Capture the cell that displays the provided text and extract its (X, Y) central coordinate. 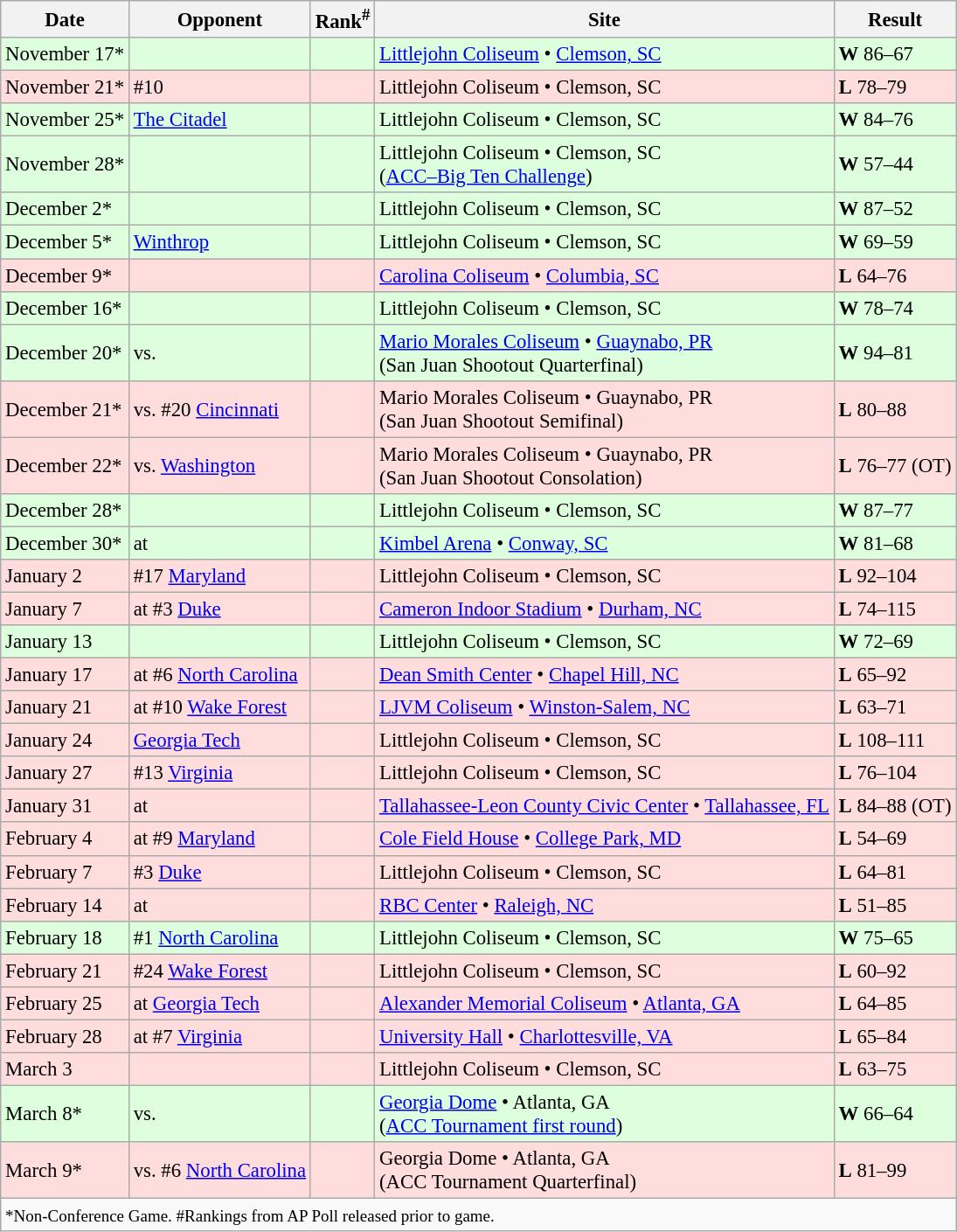
Date (65, 19)
Mario Morales Coliseum • Guaynabo, PR(San Juan Shootout Quarterfinal) (605, 353)
February 25 (65, 1004)
at #9 Maryland (219, 839)
Georgia Tech (219, 741)
Mario Morales Coliseum • Guaynabo, PR(San Juan Shootout Semifinal) (605, 409)
Opponent (219, 19)
L 65–92 (895, 675)
February 14 (65, 905)
L 64–85 (895, 1004)
February 18 (65, 937)
L 92–104 (895, 576)
L 60–92 (895, 971)
December 16* (65, 308)
Carolina Coliseum • Columbia, SC (605, 275)
L 65–84 (895, 1036)
Littlejohn Coliseum • Clemson, SC(ACC–Big Ten Challenge) (605, 164)
Rank# (343, 19)
L 54–69 (895, 839)
L 74–115 (895, 609)
Mario Morales Coliseum • Guaynabo, PR(San Juan Shootout Consolation) (605, 465)
November 17* (65, 54)
vs. #6 North Carolina (219, 1170)
January 17 (65, 675)
W 66–64 (895, 1114)
Site (605, 19)
L 64–76 (895, 275)
#17 Maryland (219, 576)
The Citadel (219, 120)
March 9* (65, 1170)
January 24 (65, 741)
L 76–104 (895, 773)
L 63–71 (895, 707)
W 69–59 (895, 242)
February 21 (65, 971)
December 20* (65, 353)
L 80–88 (895, 409)
#10 (219, 87)
Tallahassee-Leon County Civic Center • Tallahassee, FL (605, 806)
W 87–77 (895, 511)
W 78–74 (895, 308)
December 30* (65, 543)
February 7 (65, 872)
L 84–88 (OT) (895, 806)
W 87–52 (895, 209)
L 81–99 (895, 1170)
December 22* (65, 465)
vs. Washington (219, 465)
December 21* (65, 409)
January 7 (65, 609)
L 78–79 (895, 87)
February 28 (65, 1036)
#1 North Carolina (219, 937)
Winthrop (219, 242)
RBC Center • Raleigh, NC (605, 905)
Georgia Dome • Atlanta, GA(ACC Tournament first round) (605, 1114)
December 2* (65, 209)
L 76–77 (OT) (895, 465)
January 27 (65, 773)
W 57–44 (895, 164)
Result (895, 19)
February 4 (65, 839)
Cole Field House • College Park, MD (605, 839)
at #3 Duke (219, 609)
December 5* (65, 242)
Dean Smith Center • Chapel Hill, NC (605, 675)
January 2 (65, 576)
at Georgia Tech (219, 1004)
November 25* (65, 120)
Cameron Indoor Stadium • Durham, NC (605, 609)
Georgia Dome • Atlanta, GA(ACC Tournament Quarterfinal) (605, 1170)
November 21* (65, 87)
University Hall • Charlottesville, VA (605, 1036)
December 9* (65, 275)
W 86–67 (895, 54)
Alexander Memorial Coliseum • Atlanta, GA (605, 1004)
November 28* (65, 164)
*Non-Conference Game. #Rankings from AP Poll released prior to game. (479, 1215)
January 31 (65, 806)
W 75–65 (895, 937)
L 51–85 (895, 905)
at #6 North Carolina (219, 675)
L 63–75 (895, 1069)
#13 Virginia (219, 773)
January 21 (65, 707)
#24 Wake Forest (219, 971)
L 64–81 (895, 872)
December 28* (65, 511)
L 108–111 (895, 741)
at #7 Virginia (219, 1036)
at #10 Wake Forest (219, 707)
vs. #20 Cincinnati (219, 409)
January 13 (65, 642)
W 81–68 (895, 543)
Kimbel Arena • Conway, SC (605, 543)
LJVM Coliseum • Winston-Salem, NC (605, 707)
W 94–81 (895, 353)
W 84–76 (895, 120)
March 8* (65, 1114)
W 72–69 (895, 642)
March 3 (65, 1069)
#3 Duke (219, 872)
